Output the [x, y] coordinate of the center of the cell containing the given text.  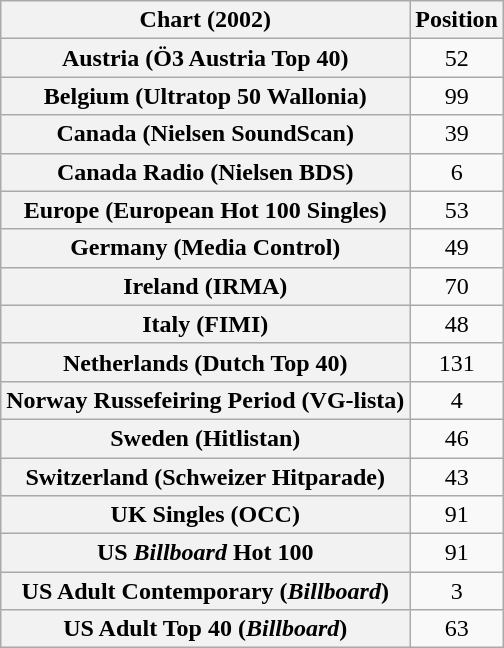
Germany (Media Control) [206, 248]
Belgium (Ultratop 50 Wallonia) [206, 96]
4 [457, 400]
99 [457, 96]
Sweden (Hitlistan) [206, 438]
Austria (Ö3 Austria Top 40) [206, 58]
43 [457, 477]
Norway Russefeiring Period (VG-lista) [206, 400]
70 [457, 286]
Italy (FIMI) [206, 324]
UK Singles (OCC) [206, 515]
Europe (European Hot 100 Singles) [206, 210]
48 [457, 324]
46 [457, 438]
US Adult Contemporary (Billboard) [206, 591]
Ireland (IRMA) [206, 286]
53 [457, 210]
39 [457, 134]
6 [457, 172]
Canada Radio (Nielsen BDS) [206, 172]
63 [457, 629]
Netherlands (Dutch Top 40) [206, 362]
52 [457, 58]
131 [457, 362]
Chart (2002) [206, 20]
49 [457, 248]
Position [457, 20]
US Billboard Hot 100 [206, 553]
Switzerland (Schweizer Hitparade) [206, 477]
US Adult Top 40 (Billboard) [206, 629]
Canada (Nielsen SoundScan) [206, 134]
3 [457, 591]
